Scan for the cell matching the given text and deliver its [X, Y] coordinate at center. 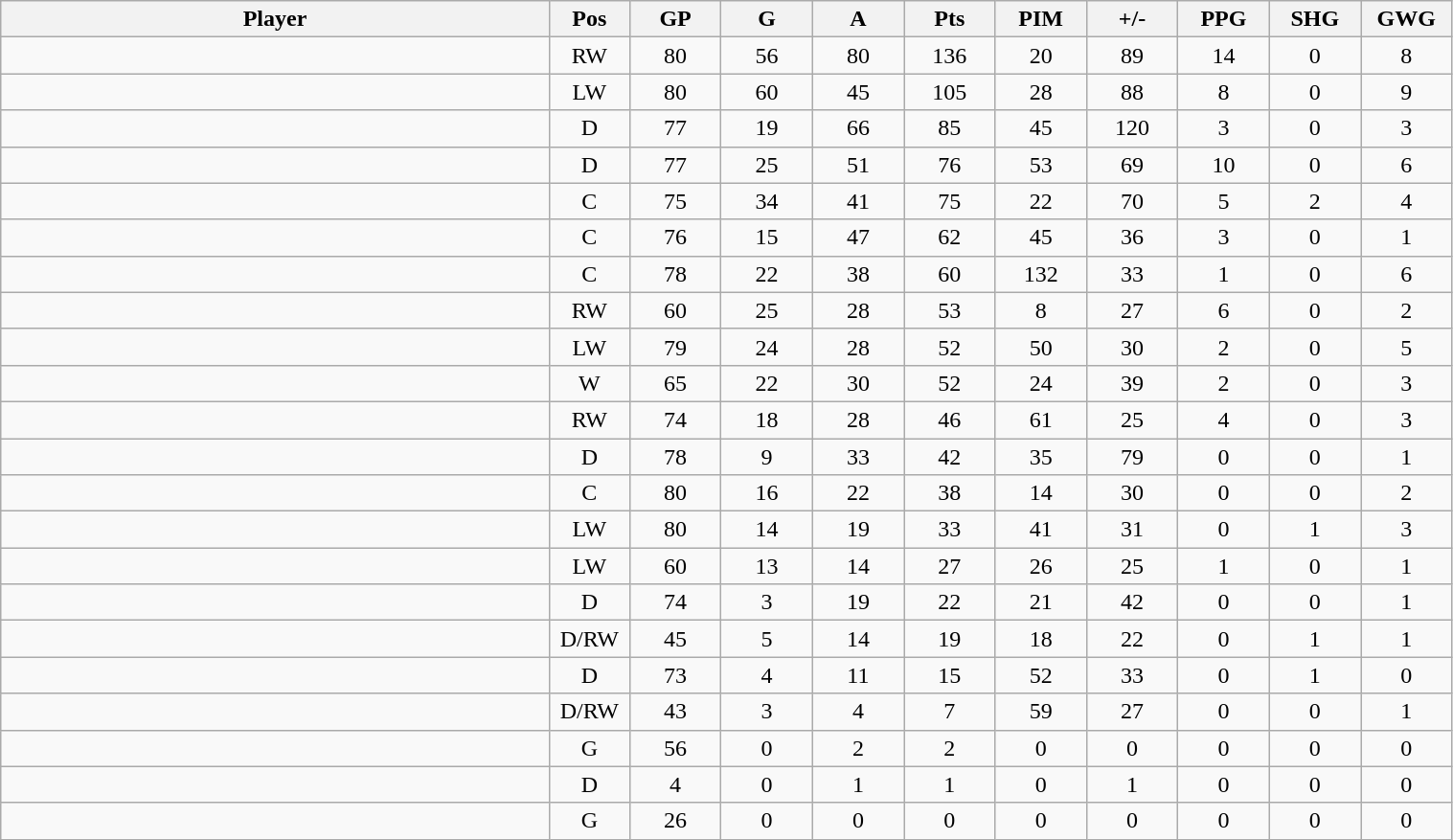
PPG [1224, 19]
136 [950, 56]
31 [1132, 530]
GP [674, 19]
73 [674, 675]
88 [1132, 92]
46 [950, 420]
SHG [1314, 19]
35 [1040, 457]
61 [1040, 420]
50 [1040, 347]
Pts [950, 19]
16 [766, 493]
62 [950, 238]
Player [275, 19]
10 [1224, 165]
39 [1132, 383]
47 [858, 238]
132 [1040, 274]
7 [950, 712]
34 [766, 201]
Pos [589, 19]
59 [1040, 712]
105 [950, 92]
70 [1132, 201]
13 [766, 566]
20 [1040, 56]
A [858, 19]
69 [1132, 165]
36 [1132, 238]
+/- [1132, 19]
89 [1132, 56]
GWG [1407, 19]
65 [674, 383]
W [589, 383]
43 [674, 712]
11 [858, 675]
21 [1040, 602]
120 [1132, 128]
85 [950, 128]
51 [858, 165]
PIM [1040, 19]
66 [858, 128]
